Find where the given text appears and provide that cell's center as (x, y) coordinate. 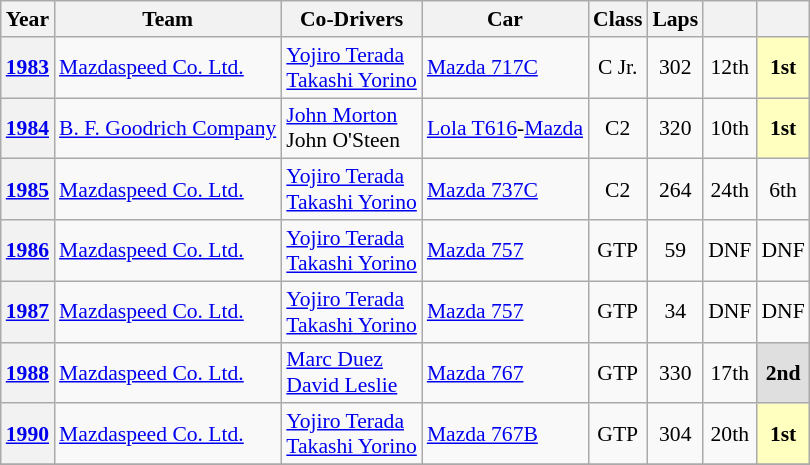
Mazda 737C (505, 190)
264 (675, 190)
B. F. Goodrich Company (168, 128)
10th (730, 128)
1988 (28, 372)
1990 (28, 434)
59 (675, 250)
1983 (28, 68)
330 (675, 372)
320 (675, 128)
C Jr. (618, 68)
1985 (28, 190)
24th (730, 190)
Marc Duez David Leslie (352, 372)
2nd (782, 372)
John Morton John O'Steen (352, 128)
Lola T616-Mazda (505, 128)
Mazda 767 (505, 372)
1984 (28, 128)
Mazda 717C (505, 68)
Class (618, 19)
304 (675, 434)
1987 (28, 312)
Laps (675, 19)
12th (730, 68)
17th (730, 372)
Team (168, 19)
Co-Drivers (352, 19)
6th (782, 190)
1986 (28, 250)
20th (730, 434)
34 (675, 312)
Car (505, 19)
Year (28, 19)
302 (675, 68)
Mazda 767B (505, 434)
